Return the [X, Y] coordinate for the center point of the cell that contains the specified text.  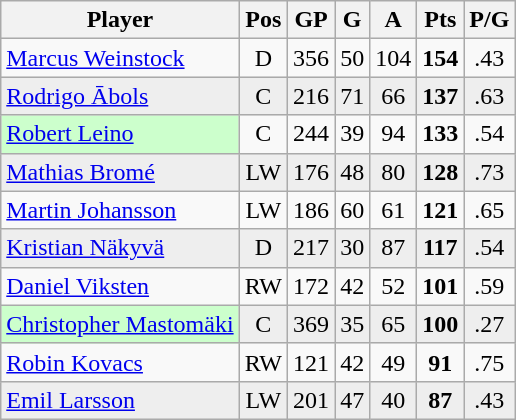
Robert Leino [120, 134]
Pos [263, 20]
94 [394, 134]
104 [394, 58]
P/G [490, 20]
GP [312, 20]
91 [440, 362]
154 [440, 58]
133 [440, 134]
128 [440, 172]
.59 [490, 286]
65 [394, 324]
356 [312, 58]
52 [394, 286]
Christopher Mastomäki [120, 324]
.27 [490, 324]
.63 [490, 96]
Rodrigo Ābols [120, 96]
Marcus Weinstock [120, 58]
101 [440, 286]
Robin Kovacs [120, 362]
66 [394, 96]
39 [352, 134]
30 [352, 248]
Mathias Bromé [120, 172]
Kristian Näkyvä [120, 248]
61 [394, 210]
216 [312, 96]
244 [312, 134]
201 [312, 400]
Daniel Viksten [120, 286]
49 [394, 362]
137 [440, 96]
.75 [490, 362]
47 [352, 400]
369 [312, 324]
Pts [440, 20]
Player [120, 20]
35 [352, 324]
G [352, 20]
50 [352, 58]
117 [440, 248]
.73 [490, 172]
172 [312, 286]
A [394, 20]
186 [312, 210]
217 [312, 248]
71 [352, 96]
100 [440, 324]
80 [394, 172]
48 [352, 172]
176 [312, 172]
60 [352, 210]
Emil Larsson [120, 400]
Martin Johansson [120, 210]
.65 [490, 210]
40 [394, 400]
